Find where the given text appears and provide that cell's center as [X, Y] coordinate. 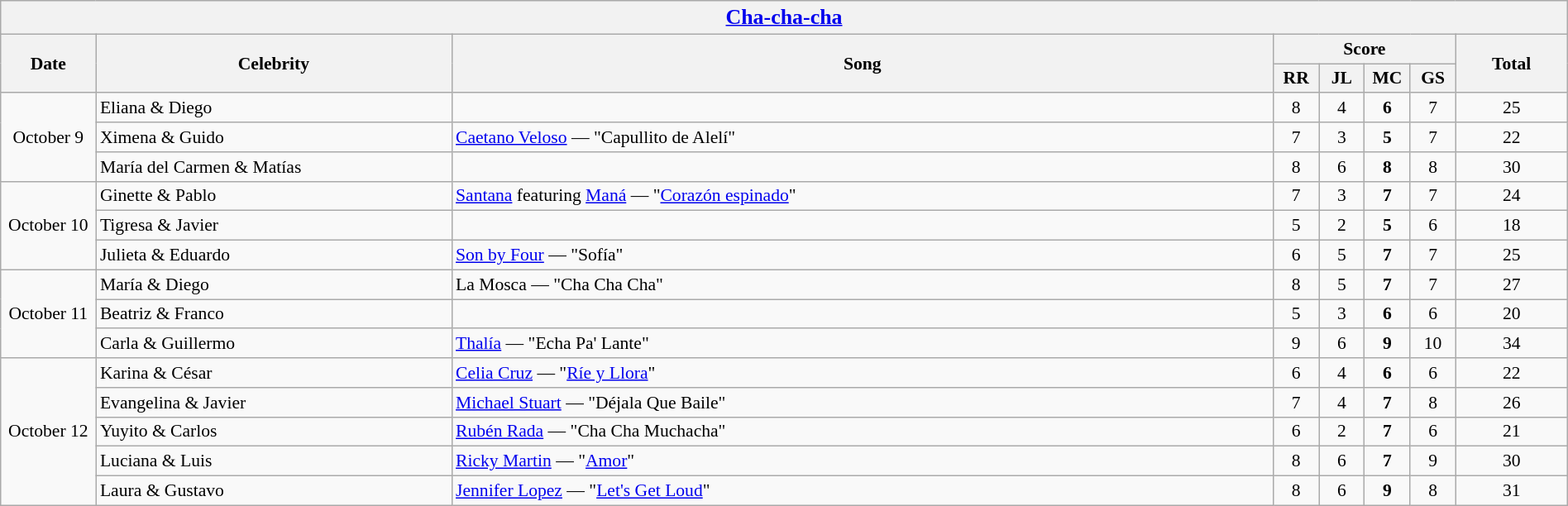
Luciana & Luis [274, 461]
34 [1512, 344]
18 [1512, 226]
Celia Cruz — "Ríe y Llora" [863, 373]
October 9 [48, 137]
GS [1432, 79]
Date [48, 63]
Julieta & Eduardo [274, 255]
Laura & Gustavo [274, 491]
Yuyito & Carlos [274, 432]
26 [1512, 403]
Evangelina & Javier [274, 403]
Thalía — "Echa Pa' Lante" [863, 344]
JL [1341, 79]
Score [1365, 49]
Santana featuring Maná — "Corazón espinado" [863, 196]
RR [1297, 79]
Celebrity [274, 63]
Karina & César [274, 373]
Ginette & Pablo [274, 196]
October 10 [48, 225]
Michael Stuart — "Déjala Que Baile" [863, 403]
27 [1512, 284]
Song [863, 63]
Ximena & Guido [274, 137]
Carla & Guillermo [274, 344]
31 [1512, 491]
Total [1512, 63]
24 [1512, 196]
Tigresa & Javier [274, 226]
Eliana & Diego [274, 108]
María & Diego [274, 284]
Caetano Veloso — "Capullito de Alelí" [863, 137]
10 [1432, 344]
La Mosca — "Cha Cha Cha" [863, 284]
October 12 [48, 432]
21 [1512, 432]
MC [1388, 79]
Ricky Martin — "Amor" [863, 461]
Beatriz & Franco [274, 314]
October 11 [48, 314]
Rubén Rada — "Cha Cha Muchacha" [863, 432]
Cha-cha-cha [784, 17]
María del Carmen & Matías [274, 167]
Son by Four — "Sofía" [863, 255]
20 [1512, 314]
Jennifer Lopez — "Let's Get Loud" [863, 491]
